Pinpoint the cell where the given text exists, returning its (X, Y) midpoint coordinate. 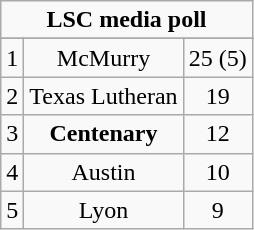
Centenary (104, 134)
3 (12, 134)
1 (12, 58)
9 (218, 210)
4 (12, 172)
2 (12, 96)
McMurry (104, 58)
10 (218, 172)
19 (218, 96)
Austin (104, 172)
LSC media poll (126, 20)
25 (5) (218, 58)
12 (218, 134)
Texas Lutheran (104, 96)
Lyon (104, 210)
5 (12, 210)
